Extract the (X, Y) coordinate from the center of the cell holding the provided text.  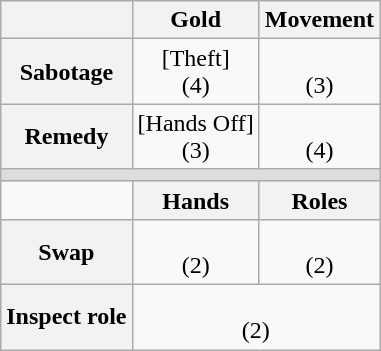
Hands (196, 200)
Movement (319, 20)
(4) (319, 136)
Inspect role (66, 316)
Roles (319, 200)
Swap (66, 252)
[Theft](4) (196, 72)
(3) (319, 72)
Sabotage (66, 72)
Remedy (66, 136)
[Hands Off](3) (196, 136)
Gold (196, 20)
